Return the [x, y] coordinate for the center point of the cell that contains the specified text.  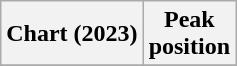
Peakposition [189, 34]
Chart (2023) [72, 34]
